Return the (X, Y) coordinate for the center point of the cell that contains the specified text.  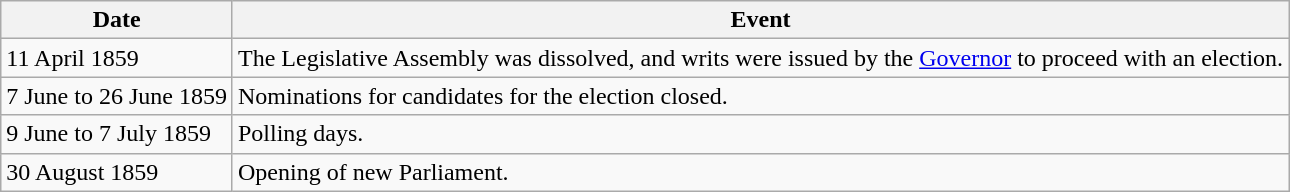
Polling days. (760, 134)
Opening of new Parliament. (760, 172)
11 April 1859 (117, 58)
7 June to 26 June 1859 (117, 96)
Event (760, 20)
Nominations for candidates for the election closed. (760, 96)
The Legislative Assembly was dissolved, and writs were issued by the Governor to proceed with an election. (760, 58)
9 June to 7 July 1859 (117, 134)
Date (117, 20)
30 August 1859 (117, 172)
